From the cell containing the given text, extract its center point as [x, y] coordinate. 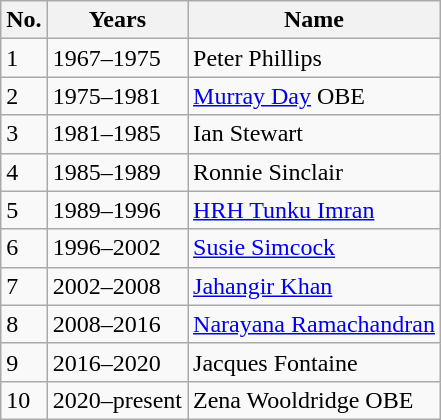
Jahangir Khan [314, 286]
Murray Day OBE [314, 96]
Narayana Ramachandran [314, 324]
1975–1981 [117, 96]
4 [24, 172]
2016–2020 [117, 362]
10 [24, 400]
6 [24, 248]
2 [24, 96]
2020–present [117, 400]
1985–1989 [117, 172]
Jacques Fontaine [314, 362]
Ian Stewart [314, 134]
7 [24, 286]
Ronnie Sinclair [314, 172]
8 [24, 324]
1981–1985 [117, 134]
2002–2008 [117, 286]
1 [24, 58]
Zena Wooldridge OBE [314, 400]
5 [24, 210]
3 [24, 134]
1967–1975 [117, 58]
1996–2002 [117, 248]
Susie Simcock [314, 248]
HRH Tunku Imran [314, 210]
Years [117, 20]
No. [24, 20]
9 [24, 362]
1989–1996 [117, 210]
Peter Phillips [314, 58]
2008–2016 [117, 324]
Name [314, 20]
